Identify which cell holds the provided text, then report its [x, y] central coordinate. 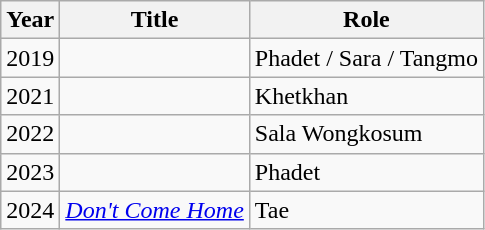
2022 [30, 134]
Title [155, 20]
2024 [30, 210]
2021 [30, 96]
2023 [30, 172]
Phadet [366, 172]
Tae [366, 210]
2019 [30, 58]
Phadet / Sara / Tangmo [366, 58]
Khetkhan [366, 96]
Role [366, 20]
Sala Wongkosum [366, 134]
Don't Come Home [155, 210]
Year [30, 20]
